Pinpoint the cell where the given text exists, returning its (x, y) midpoint coordinate. 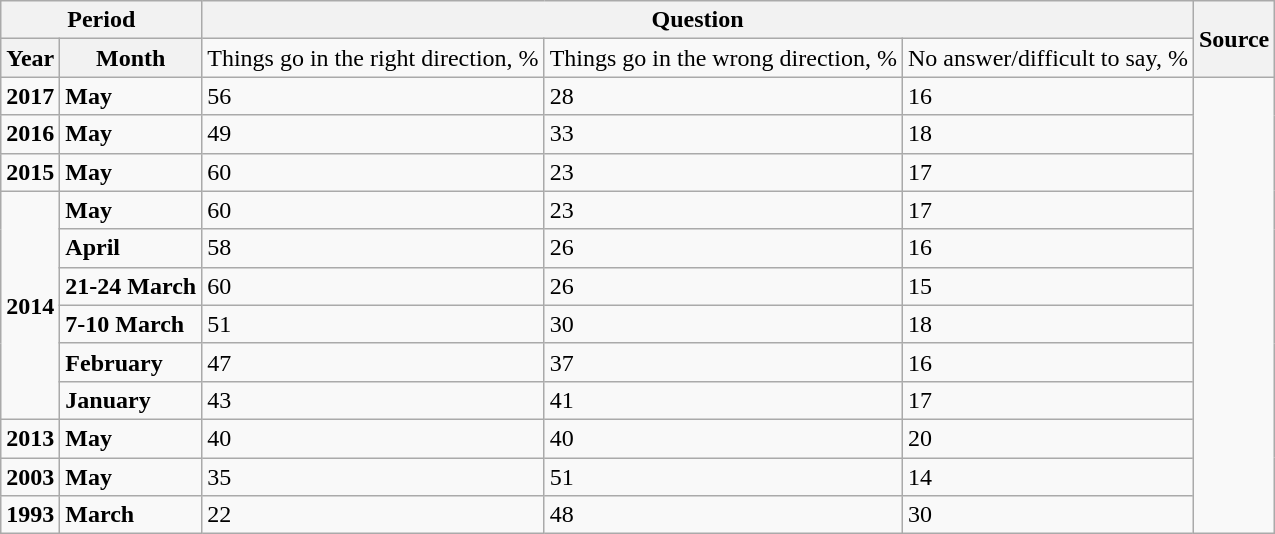
20 (1048, 438)
21-24 March (131, 286)
28 (723, 96)
37 (723, 362)
2003 (30, 477)
7-10 March (131, 324)
41 (723, 400)
47 (373, 362)
49 (373, 134)
2016 (30, 134)
Period (102, 20)
March (131, 515)
2015 (30, 172)
2017 (30, 96)
58 (373, 248)
February (131, 362)
2014 (30, 305)
43 (373, 400)
No answer/difficult to say, % (1048, 58)
April (131, 248)
Question (698, 20)
14 (1048, 477)
15 (1048, 286)
56 (373, 96)
48 (723, 515)
Things go in the wrong direction, % (723, 58)
Source (1234, 39)
22 (373, 515)
January (131, 400)
35 (373, 477)
33 (723, 134)
2013 (30, 438)
Year (30, 58)
Month (131, 58)
1993 (30, 515)
Things go in the right direction, % (373, 58)
